Scan for the cell matching the given text and deliver its (X, Y) coordinate at center. 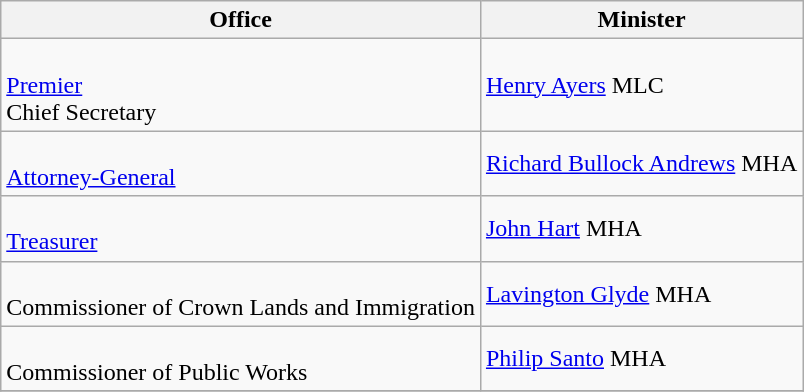
Commissioner of Public Works (241, 358)
John Hart MHA (641, 228)
Office (241, 20)
Attorney-General (241, 164)
Treasurer (241, 228)
Henry Ayers MLC (641, 85)
Commissioner of Crown Lands and Immigration (241, 294)
Premier Chief Secretary (241, 85)
Philip Santo MHA (641, 358)
Richard Bullock Andrews MHA (641, 164)
Lavington Glyde MHA (641, 294)
Minister (641, 20)
